Identify which cell holds the provided text, then report its (X, Y) central coordinate. 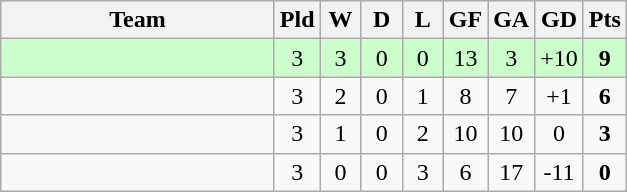
GF (465, 20)
GD (560, 20)
GA (512, 20)
L (422, 20)
Team (138, 20)
13 (465, 58)
8 (465, 96)
D (382, 20)
9 (604, 58)
7 (512, 96)
Pld (297, 20)
W (340, 20)
17 (512, 172)
+1 (560, 96)
Pts (604, 20)
+10 (560, 58)
-11 (560, 172)
